Search for the cell housing the specified text and yield its (x, y) center coordinate. 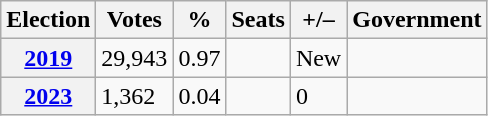
Government (417, 20)
29,943 (134, 58)
2023 (48, 96)
New (318, 58)
% (200, 20)
0.97 (200, 58)
0 (318, 96)
1,362 (134, 96)
+/– (318, 20)
Seats (258, 20)
0.04 (200, 96)
2019 (48, 58)
Votes (134, 20)
Election (48, 20)
